Return the [x, y] coordinate for the center point of the cell that contains the specified text.  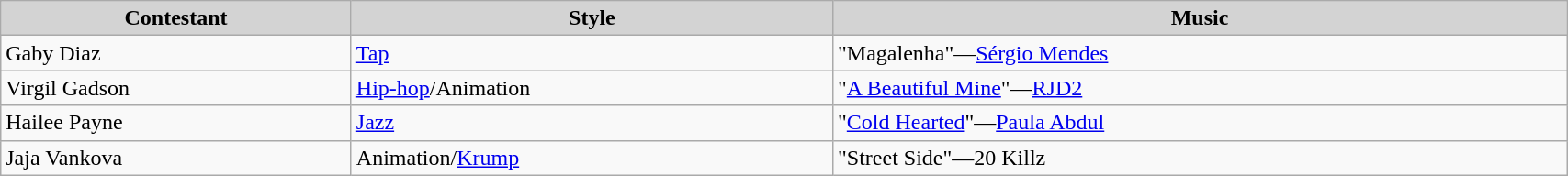
Gaby Diaz [176, 53]
"Cold Hearted"—Paula Abdul [1200, 123]
Style [592, 18]
Contestant [176, 18]
Jazz [592, 123]
Virgil Gadson [176, 88]
Jaja Vankova [176, 158]
Hip-hop/Animation [592, 88]
"A Beautiful Mine"—RJD2 [1200, 88]
Hailee Payne [176, 123]
"Street Side"—20 Killz [1200, 158]
"Magalenha"—Sérgio Mendes [1200, 53]
Music [1200, 18]
Tap [592, 53]
Animation/Krump [592, 158]
